Output the (X, Y) coordinate of the center of the cell containing the given text.  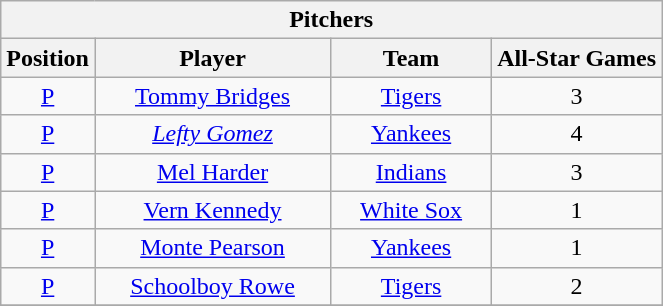
Player (212, 58)
4 (577, 134)
Mel Harder (212, 172)
Schoolboy Rowe (212, 286)
Position (48, 58)
Monte Pearson (212, 248)
Vern Kennedy (212, 210)
Lefty Gomez (212, 134)
All-Star Games (577, 58)
White Sox (412, 210)
Team (412, 58)
2 (577, 286)
Indians (412, 172)
Tommy Bridges (212, 96)
Pitchers (332, 20)
